Locate the cell with the specified text and output its (X, Y) center coordinate. 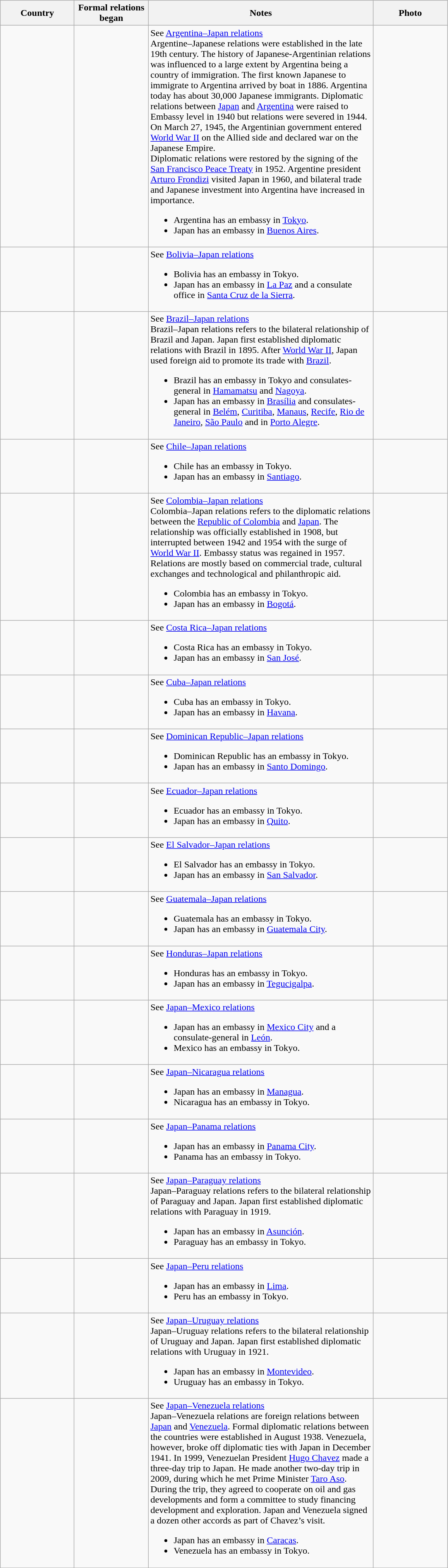
See Costa Rica–Japan relationsCosta Rica has an embassy in Tokyo.Japan has an embassy in San José. (261, 648)
See Dominican Republic–Japan relationsDominican Republic has an embassy in Tokyo.Japan has an embassy in Santo Domingo. (261, 756)
See El Salvador–Japan relationsEl Salvador has an embassy in Tokyo.Japan has an embassy in San Salvador. (261, 864)
Notes (261, 13)
See Japan–Mexico relationsJapan has an embassy in Mexico City and a consulate-general in León.Mexico has an embassy in Tokyo. (261, 1033)
See Japan–Nicaragua relationsJapan has an embassy in Managua.Nicaragua has an embassy in Tokyo. (261, 1092)
Formal relations began (112, 13)
See Honduras–Japan relationsHonduras has an embassy in Tokyo.Japan has an embassy in Tegucigalpa. (261, 973)
See Chile–Japan relationsChile has an embassy in Tokyo.Japan has an embassy in Santiago. (261, 466)
See Ecuador–Japan relationsEcuador has an embassy in Tokyo.Japan has an embassy in Quito. (261, 810)
Country (37, 13)
See Guatemala–Japan relationsGuatemala has an embassy in Tokyo.Japan has an embassy in Guatemala City. (261, 919)
See Cuba–Japan relationsCuba has an embassy in Tokyo.Japan has an embassy in Havana. (261, 702)
Photo (410, 13)
See Japan–Panama relationsJapan has an embassy in Panama City.Panama has an embassy in Tokyo. (261, 1146)
See Bolivia–Japan relationsBolivia has an embassy in Tokyo.Japan has an embassy in La Paz and a consulate office in Santa Cruz de la Sierra. (261, 279)
See Japan–Peru relationsJapan has an embassy in Lima.Peru has an embassy in Tokyo. (261, 1286)
